For the text-containing cell, return its midpoint in [x, y] coordinate format. 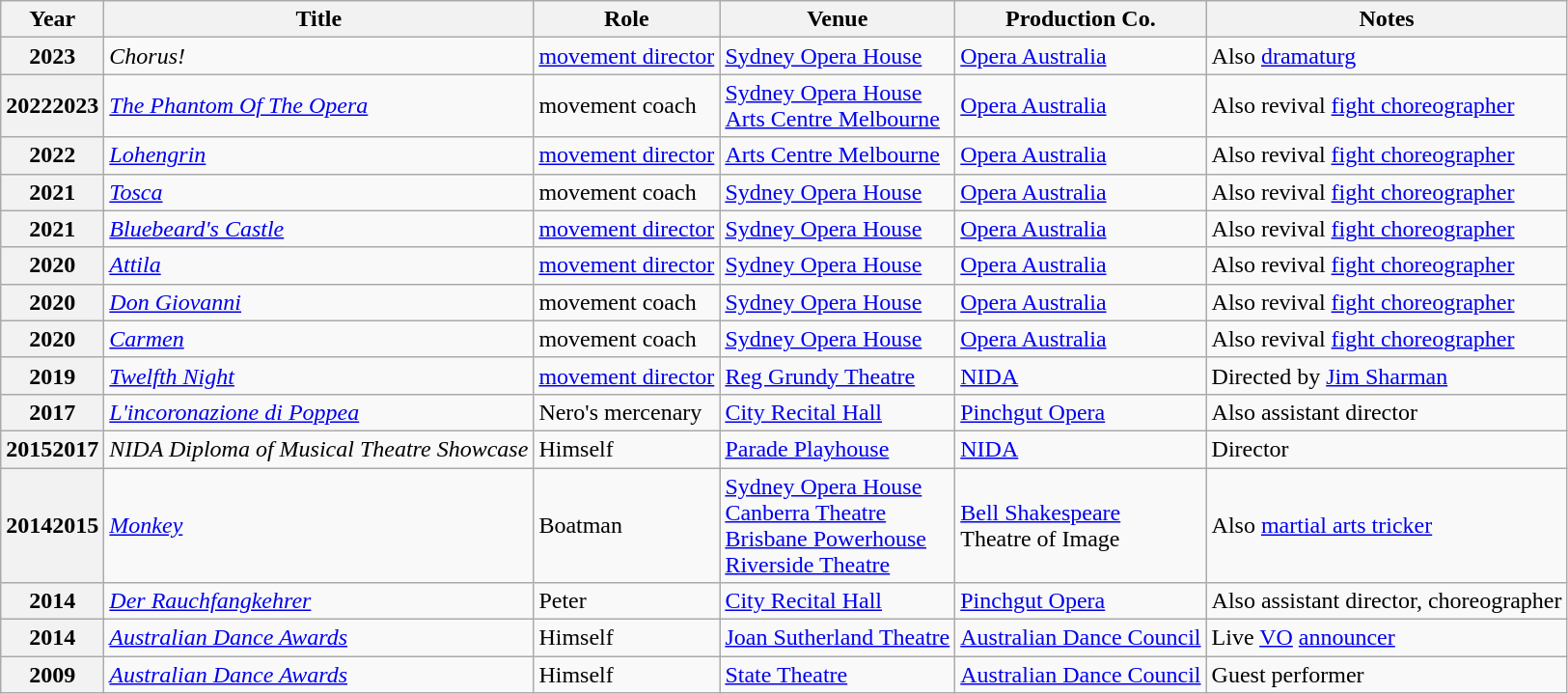
Bell ShakespeareTheatre of Image [1081, 525]
2023 [52, 56]
Year [52, 19]
Nero's mercenary [627, 412]
Sydney Opera HouseArts Centre Melbourne [838, 106]
Also assistant director [1387, 412]
Reg Grundy Theatre [838, 375]
Boatman [627, 525]
Twelfth Night [318, 375]
The Phantom Of The Opera [318, 106]
L'incoronazione di Poppea [318, 412]
Chorus! [318, 56]
Notes [1387, 19]
Joan Sutherland Theatre [838, 638]
Director [1387, 449]
Peter [627, 601]
Bluebeard's Castle [318, 229]
Monkey [318, 525]
Sydney Opera HouseCanberra TheatreBrisbane PowerhouseRiverside Theatre [838, 525]
Also dramaturg [1387, 56]
20152017 [52, 449]
Lohengrin [318, 155]
Also assistant director, choreographer [1387, 601]
2017 [52, 412]
2019 [52, 375]
Title [318, 19]
Also martial arts tricker [1387, 525]
Directed by Jim Sharman [1387, 375]
Role [627, 19]
Der Rauchfangkehrer [318, 601]
2022 [52, 155]
20142015 [52, 525]
Carmen [318, 339]
Venue [838, 19]
Live VO announcer [1387, 638]
Parade Playhouse [838, 449]
State Theatre [838, 675]
Tosca [318, 192]
Arts Centre Melbourne [838, 155]
2009 [52, 675]
Don Giovanni [318, 302]
Production Co. [1081, 19]
20222023 [52, 106]
Attila [318, 265]
Guest performer [1387, 675]
NIDA Diploma of Musical Theatre Showcase [318, 449]
